Capture the cell that displays the provided text and extract its (X, Y) central coordinate. 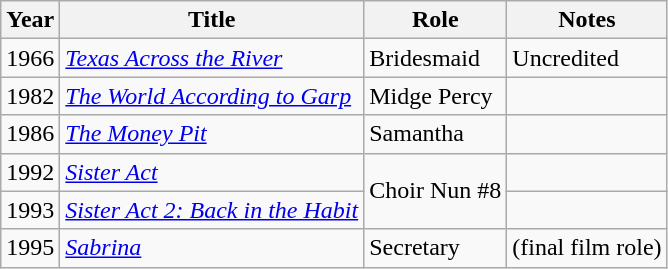
Sister Act (212, 172)
Secretary (436, 248)
(final film role) (587, 248)
1992 (30, 172)
Title (212, 20)
Bridesmaid (436, 58)
Uncredited (587, 58)
Role (436, 20)
The Money Pit (212, 134)
Samantha (436, 134)
Year (30, 20)
Sabrina (212, 248)
The World According to Garp (212, 96)
Sister Act 2: Back in the Habit (212, 210)
Texas Across the River (212, 58)
1986 (30, 134)
Midge Percy (436, 96)
Choir Nun #8 (436, 191)
1966 (30, 58)
1995 (30, 248)
1993 (30, 210)
1982 (30, 96)
Notes (587, 20)
